Capture the cell that displays the provided text and extract its (x, y) central coordinate. 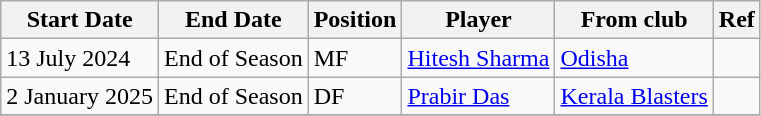
MF (355, 58)
End Date (233, 20)
Prabir Das (478, 96)
Position (355, 20)
Odisha (634, 58)
Ref (736, 20)
13 July 2024 (80, 58)
Player (478, 20)
Hitesh Sharma (478, 58)
Start Date (80, 20)
Kerala Blasters (634, 96)
DF (355, 96)
From club (634, 20)
2 January 2025 (80, 96)
